For the text-containing cell, return its midpoint in [X, Y] coordinate format. 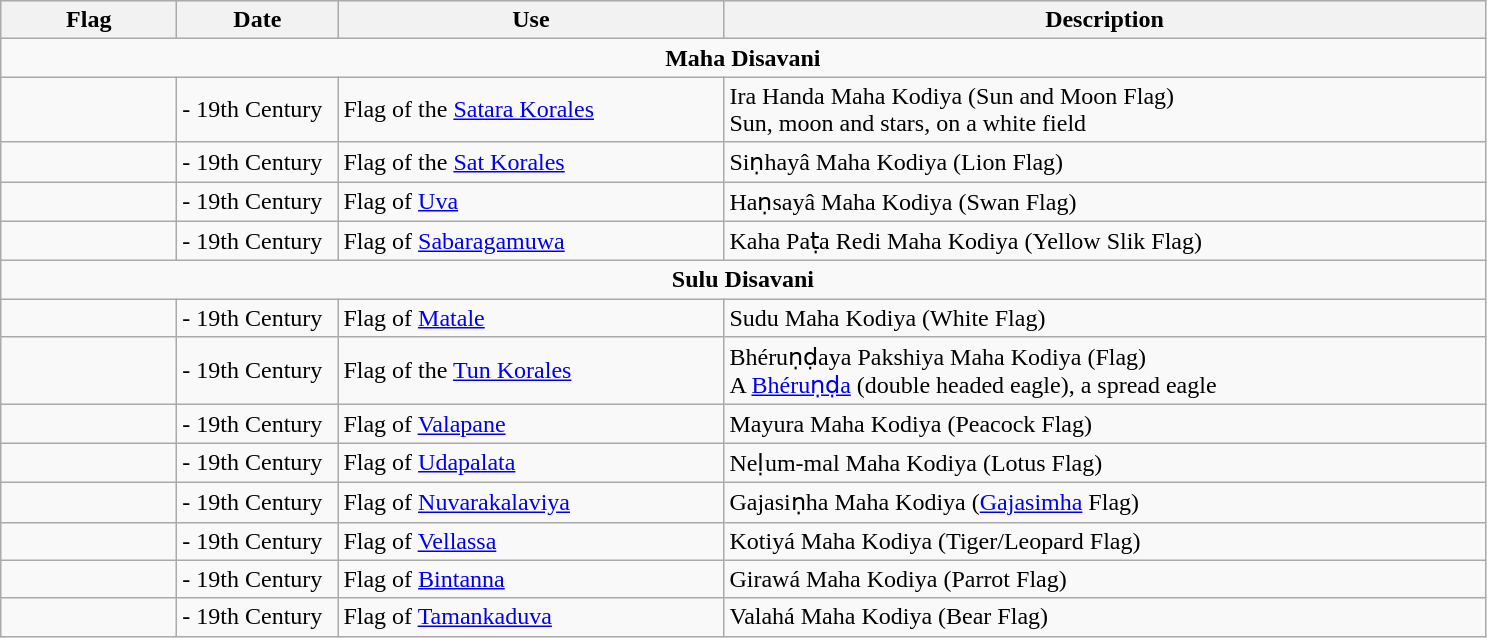
Haṇsayâ Maha Kodiya (Swan Flag) [1104, 202]
Flag of Matale [531, 318]
Flag of the Tun Korales [531, 371]
Bhéruṇḍaya Pakshiya Maha Kodiya (Flag)A Bhéruṇḍa (double headed eagle), a spread eagle [1104, 371]
Flag of Tamankaduva [531, 617]
Valahá Maha Kodiya (Bear Flag) [1104, 617]
Flag of Bintanna [531, 579]
Maha Disavani [743, 58]
Flag of Sabaragamuwa [531, 241]
Flag of Udapalata [531, 463]
Girawá Maha Kodiya (Parrot Flag) [1104, 579]
Kotiyá Maha Kodiya (Tiger/Leopard Flag) [1104, 541]
Siṇhayâ Maha Kodiya (Lion Flag) [1104, 162]
Ira Handa Maha Kodiya (Sun and Moon Flag)Sun, moon and stars, on a white field [1104, 110]
Sudu Maha Kodiya (White Flag) [1104, 318]
Description [1104, 20]
Neḷum-mal Maha Kodiya (Lotus Flag) [1104, 463]
Date [258, 20]
Flag of Vellassa [531, 541]
Use [531, 20]
Flag of Valapane [531, 424]
Flag of Uva [531, 202]
Sulu Disavani [743, 280]
Gajasiṇha Maha Kodiya (Gajasimha Flag) [1104, 502]
Flag of Nuvarakalaviya [531, 502]
Flag of the Sat Korales [531, 162]
Flag [89, 20]
Mayura Maha Kodiya (Peacock Flag) [1104, 424]
Flag of the Satara Korales [531, 110]
Kaha Paṭa Redi Maha Kodiya (Yellow Slik Flag) [1104, 241]
